Return [x, y] of the center of cell containing provided text 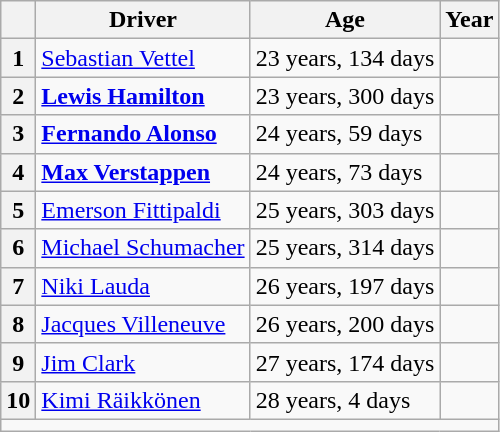
Emerson Fittipaldi [143, 210]
Jacques Villeneuve [143, 324]
24 years, 59 days [345, 134]
Sebastian Vettel [143, 58]
27 years, 174 days [345, 362]
Age [345, 20]
Lewis Hamilton [143, 96]
10 [18, 400]
8 [18, 324]
Fernando Alonso [143, 134]
1 [18, 58]
25 years, 303 days [345, 210]
6 [18, 248]
5 [18, 210]
Jim Clark [143, 362]
Niki Lauda [143, 286]
Michael Schumacher [143, 248]
7 [18, 286]
9 [18, 362]
24 years, 73 days [345, 172]
28 years, 4 days [345, 400]
Driver [143, 20]
Kimi Räikkönen [143, 400]
25 years, 314 days [345, 248]
3 [18, 134]
2 [18, 96]
23 years, 134 days [345, 58]
23 years, 300 days [345, 96]
Year [470, 20]
26 years, 197 days [345, 286]
Max Verstappen [143, 172]
4 [18, 172]
26 years, 200 days [345, 324]
